Determine the (x, y) coordinate at the center of the cell enclosing the given text.  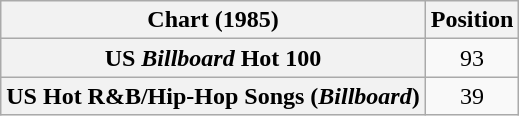
93 (472, 58)
Chart (1985) (213, 20)
39 (472, 96)
US Billboard Hot 100 (213, 58)
US Hot R&B/Hip-Hop Songs (Billboard) (213, 96)
Position (472, 20)
